Pinpoint the cell where the given text exists, returning its [X, Y] midpoint coordinate. 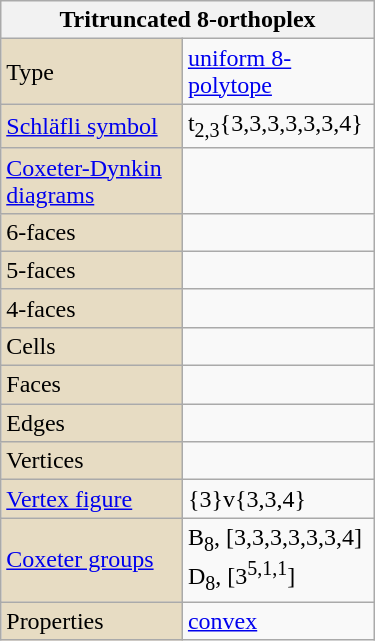
5-faces [92, 270]
Cells [92, 346]
t2,3{3,3,3,3,3,3,4} [278, 126]
Properties [92, 621]
Coxeter-Dynkin diagrams [92, 180]
convex [278, 621]
4-faces [92, 308]
uniform 8-polytope [278, 72]
Type [92, 72]
Tritruncated 8-orthoplex [188, 20]
Vertex figure [92, 499]
{3}v{3,3,4} [278, 499]
Vertices [92, 461]
B8, [3,3,3,3,3,3,4]D8, [35,1,1] [278, 560]
Schläfli symbol [92, 126]
Coxeter groups [92, 560]
6-faces [92, 232]
Faces [92, 385]
Edges [92, 423]
